Identify which cell holds the provided text, then report its (x, y) central coordinate. 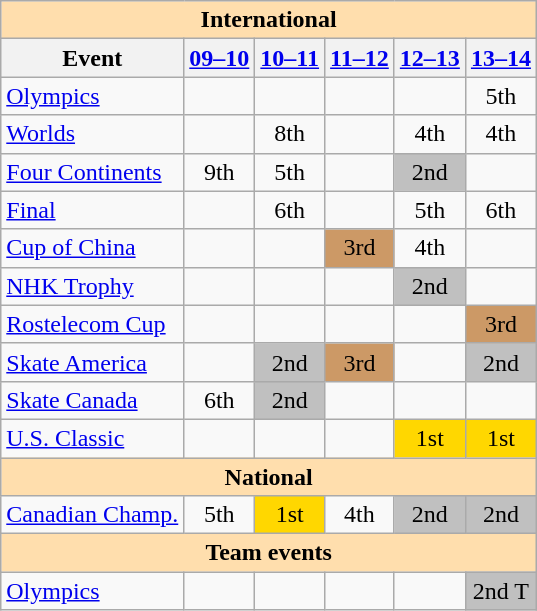
12–13 (430, 58)
Four Continents (92, 172)
Skate America (92, 362)
Cup of China (92, 248)
National (269, 477)
Skate Canada (92, 400)
8th (290, 134)
10–11 (290, 58)
Event (92, 58)
Worlds (92, 134)
11–12 (360, 58)
09–10 (220, 58)
International (269, 20)
NHK Trophy (92, 286)
Team events (269, 553)
Rostelecom Cup (92, 324)
Final (92, 210)
U.S. Classic (92, 438)
13–14 (500, 58)
2nd T (500, 591)
Canadian Champ. (92, 515)
9th (220, 172)
